Return (x, y) of the center of cell containing provided text 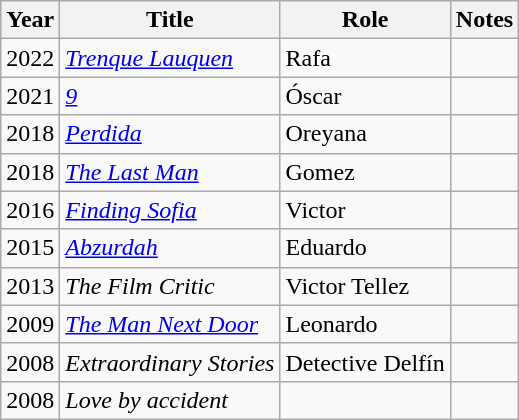
2021 (30, 96)
Gomez (365, 172)
2022 (30, 58)
Title (170, 20)
Rafa (365, 58)
Trenque Lauquen (170, 58)
Leonardo (365, 324)
Abzurdah (170, 248)
Extraordinary Stories (170, 362)
Love by accident (170, 400)
Eduardo (365, 248)
2016 (30, 210)
Detective Delfín (365, 362)
The Last Man (170, 172)
Finding Sofia (170, 210)
2015 (30, 248)
The Man Next Door (170, 324)
9 (170, 96)
The Film Critic (170, 286)
Notes (484, 20)
Óscar (365, 96)
Victor Tellez (365, 286)
Year (30, 20)
2009 (30, 324)
Perdida (170, 134)
Oreyana (365, 134)
2013 (30, 286)
Victor (365, 210)
Role (365, 20)
